Capture the cell that displays the provided text and extract its [x, y] central coordinate. 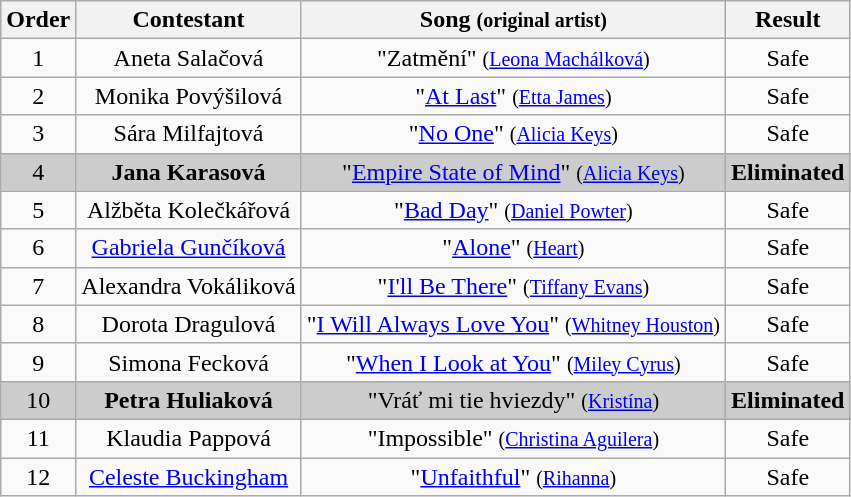
Alžběta Kolečkářová [188, 210]
6 [38, 248]
"Impossible" (Christina Aguilera) [513, 438]
11 [38, 438]
"Bad Day" (Daniel Powter) [513, 210]
Result [788, 20]
"Unfaithful" (Rihanna) [513, 477]
Klaudia Pappová [188, 438]
"No One" (Alicia Keys) [513, 134]
Contestant [188, 20]
Simona Fecková [188, 362]
1 [38, 58]
Monika Povýšilová [188, 96]
Dorota Dragulová [188, 324]
"I Will Always Love You" (Whitney Houston) [513, 324]
Gabriela Gunčíková [188, 248]
"I'll Be There" (Tiffany Evans) [513, 286]
"Empire State of Mind" (Alicia Keys) [513, 172]
2 [38, 96]
Order [38, 20]
"Alone" (Heart) [513, 248]
Petra Huliaková [188, 400]
"Vráť mi tie hviezdy" (Kristína) [513, 400]
3 [38, 134]
Sára Milfajtová [188, 134]
Celeste Buckingham [188, 477]
5 [38, 210]
"When I Look at You" (Miley Cyrus) [513, 362]
8 [38, 324]
4 [38, 172]
Alexandra Vokáliková [188, 286]
Jana Karasová [188, 172]
7 [38, 286]
"Zatmění" (Leona Machálková) [513, 58]
12 [38, 477]
"At Last" (Etta James) [513, 96]
9 [38, 362]
Song (original artist) [513, 20]
10 [38, 400]
Aneta Salačová [188, 58]
